Pinpoint the cell where the given text exists, returning its [X, Y] midpoint coordinate. 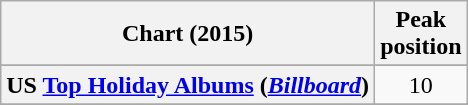
Peak position [421, 34]
10 [421, 85]
Chart (2015) [188, 34]
US Top Holiday Albums (Billboard) [188, 85]
